Identify which cell holds the provided text, then report its [X, Y] central coordinate. 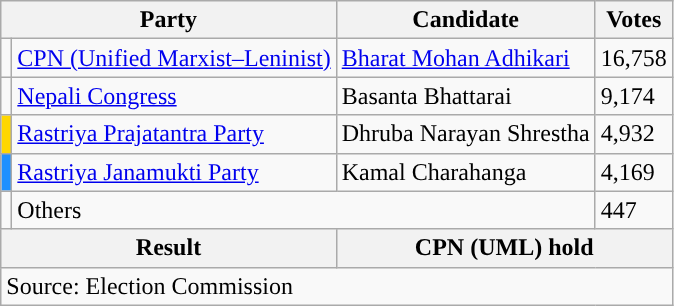
4,932 [634, 134]
9,174 [634, 96]
Nepali Congress [174, 96]
Rastriya Prajatantra Party [174, 134]
Party [168, 20]
16,758 [634, 58]
Others [304, 210]
Rastriya Janamukti Party [174, 172]
Bharat Mohan Adhikari [466, 58]
Votes [634, 20]
Candidate [466, 20]
Kamal Charahanga [466, 172]
CPN (UML) hold [504, 248]
Dhruba Narayan Shrestha [466, 134]
Source: Election Commission [336, 286]
4,169 [634, 172]
Result [168, 248]
CPN (Unified Marxist–Leninist) [174, 58]
447 [634, 210]
Basanta Bhattarai [466, 96]
